Return the [x, y] coordinate for the center point of the cell that contains the specified text.  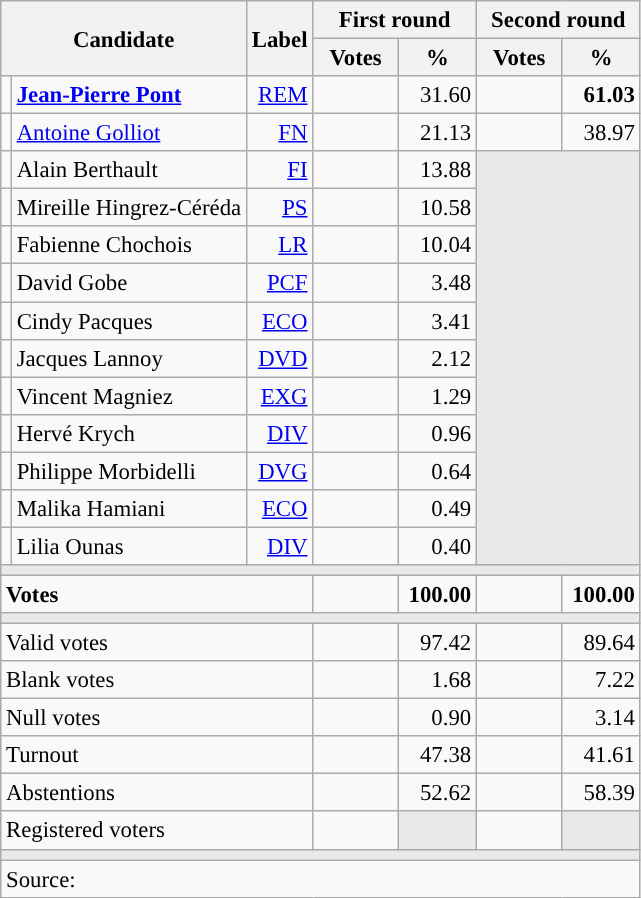
1.68 [437, 680]
PS [279, 208]
0.96 [437, 433]
DVD [279, 358]
Lilia Ounas [128, 546]
Turnout [157, 755]
First round [395, 20]
Hervé Krych [128, 433]
Malika Hamiani [128, 509]
EXG [279, 396]
Abstentions [157, 793]
Jean-Pierre Pont [128, 95]
David Gobe [128, 283]
31.60 [437, 95]
FN [279, 133]
0.64 [437, 471]
Jacques Lannoy [128, 358]
REM [279, 95]
Alain Berthault [128, 170]
Vincent Magniez [128, 396]
Antoine Golliot [128, 133]
Registered voters [157, 831]
0.90 [437, 718]
Null votes [157, 718]
2.12 [437, 358]
89.64 [601, 643]
10.04 [437, 245]
3.14 [601, 718]
61.03 [601, 95]
10.58 [437, 208]
Valid votes [157, 643]
21.13 [437, 133]
97.42 [437, 643]
Philippe Morbidelli [128, 471]
0.49 [437, 509]
1.29 [437, 396]
13.88 [437, 170]
7.22 [601, 680]
DVG [279, 471]
PCF [279, 283]
Blank votes [157, 680]
3.41 [437, 321]
Mireille Hingrez-Céréda [128, 208]
Cindy Pacques [128, 321]
FI [279, 170]
Label [279, 38]
0.40 [437, 546]
Candidate [124, 38]
Second round [558, 20]
Fabienne Chochois [128, 245]
52.62 [437, 793]
Source: [320, 879]
LR [279, 245]
41.61 [601, 755]
3.48 [437, 283]
38.97 [601, 133]
58.39 [601, 793]
47.38 [437, 755]
